Determine the [x, y] coordinate at the center of the cell enclosing the given text.  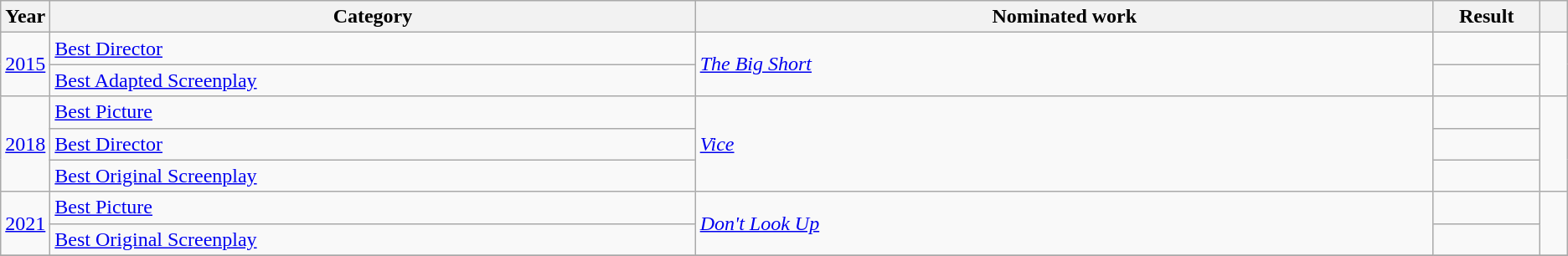
Vice [1064, 144]
Don't Look Up [1064, 223]
The Big Short [1064, 64]
2018 [25, 144]
Nominated work [1064, 17]
Year [25, 17]
2015 [25, 64]
2021 [25, 223]
Result [1486, 17]
Category [373, 17]
Best Adapted Screenplay [373, 80]
